From the cell containing the given text, extract its center point as (x, y) coordinate. 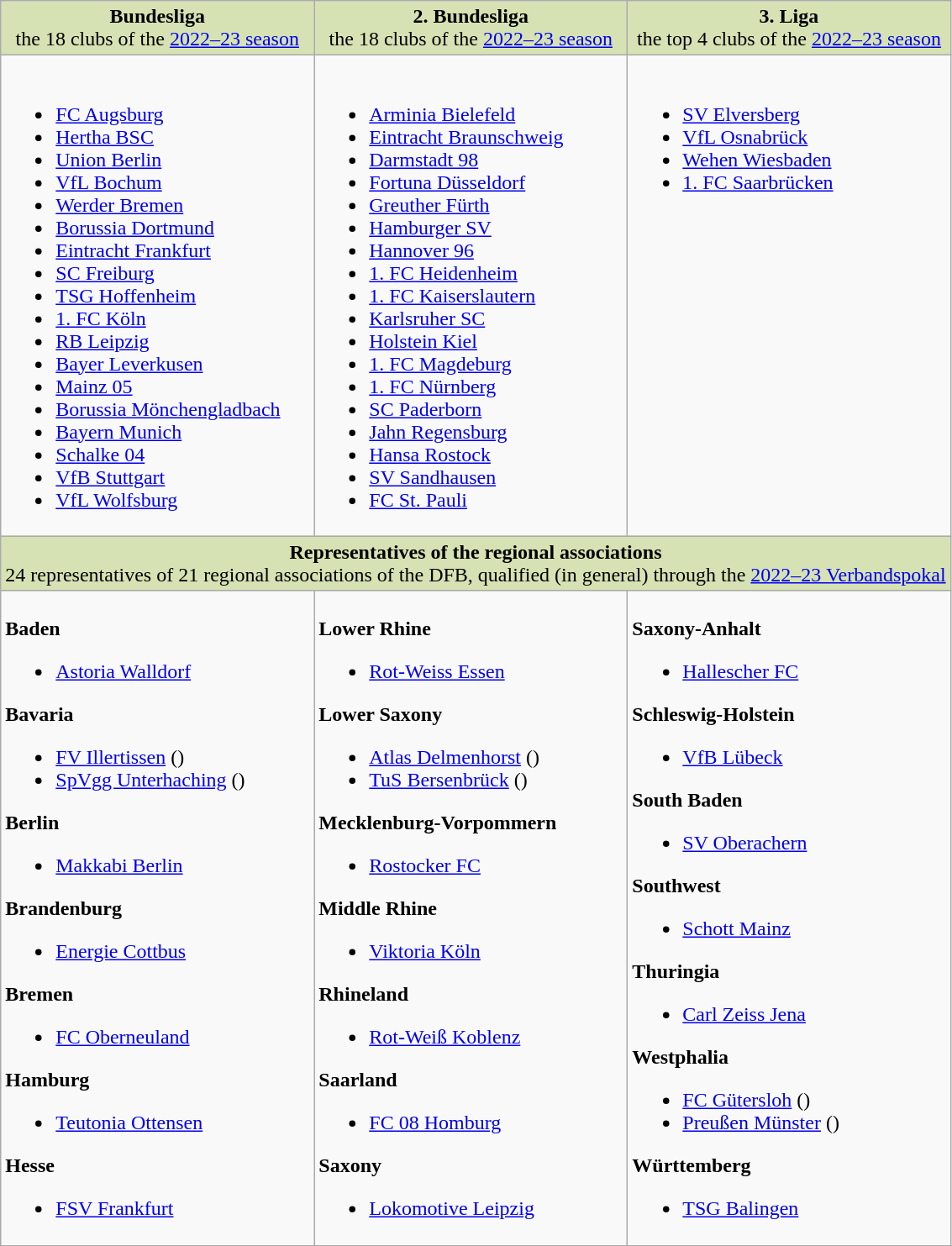
3. Ligathe top 4 clubs of the 2022–23 season (789, 29)
Bundesligathe 18 clubs of the 2022–23 season (158, 29)
2. Bundesligathe 18 clubs of the 2022–23 season (471, 29)
SV ElversbergVfL OsnabrückWehen Wiesbaden1. FC Saarbrücken (789, 296)
